Scan for the cell matching the given text and deliver its (X, Y) coordinate at center. 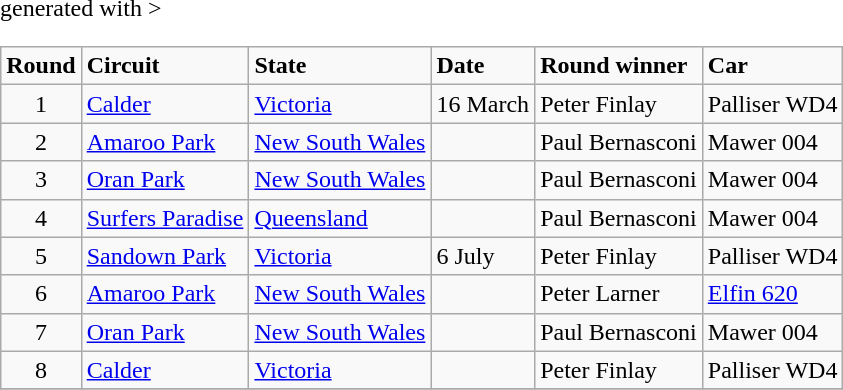
Circuit (165, 66)
8 (41, 370)
5 (41, 256)
Sandown Park (165, 256)
State (340, 66)
Car (772, 66)
Elfin 620 (772, 294)
Surfers Paradise (165, 218)
1 (41, 104)
2 (41, 142)
6 July (483, 256)
Queensland (340, 218)
6 (41, 294)
4 (41, 218)
Round (41, 66)
Date (483, 66)
16 March (483, 104)
Peter Larner (619, 294)
Round winner (619, 66)
3 (41, 180)
7 (41, 332)
